Capture the cell that displays the provided text and extract its [x, y] central coordinate. 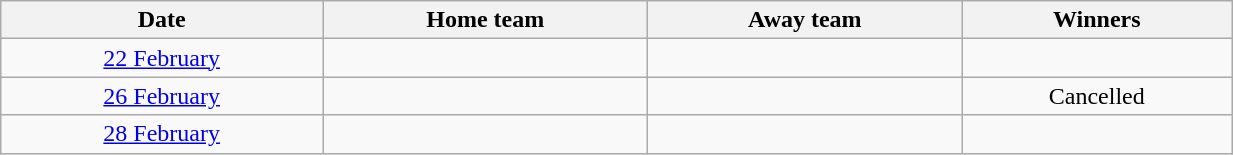
Date [162, 20]
22 February [162, 58]
Home team [486, 20]
Winners [1097, 20]
26 February [162, 96]
28 February [162, 134]
Away team [805, 20]
Cancelled [1097, 96]
